Return [x, y] of the center of cell containing provided text 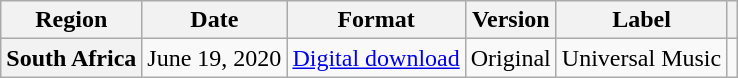
June 19, 2020 [214, 58]
Date [214, 20]
Universal Music [641, 58]
Version [510, 20]
Label [641, 20]
Format [376, 20]
Original [510, 58]
South Africa [72, 58]
Digital download [376, 58]
Region [72, 20]
